Scan for the cell matching the given text and deliver its (x, y) coordinate at center. 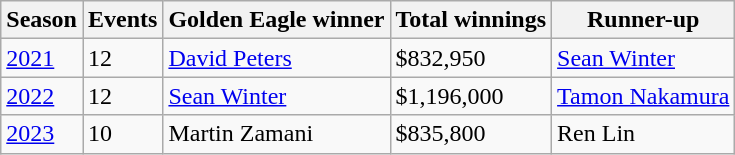
Ren Lin (644, 134)
Golden Eagle winner (276, 20)
$835,800 (471, 134)
10 (122, 134)
Events (122, 20)
Martin Zamani (276, 134)
Season (42, 20)
$1,196,000 (471, 96)
Total winnings (471, 20)
2023 (42, 134)
$832,950 (471, 58)
David Peters (276, 58)
2021 (42, 58)
2022 (42, 96)
Runner-up (644, 20)
Tamon Nakamura (644, 96)
